Return the [x, y] coordinate for the center point of the cell that contains the specified text.  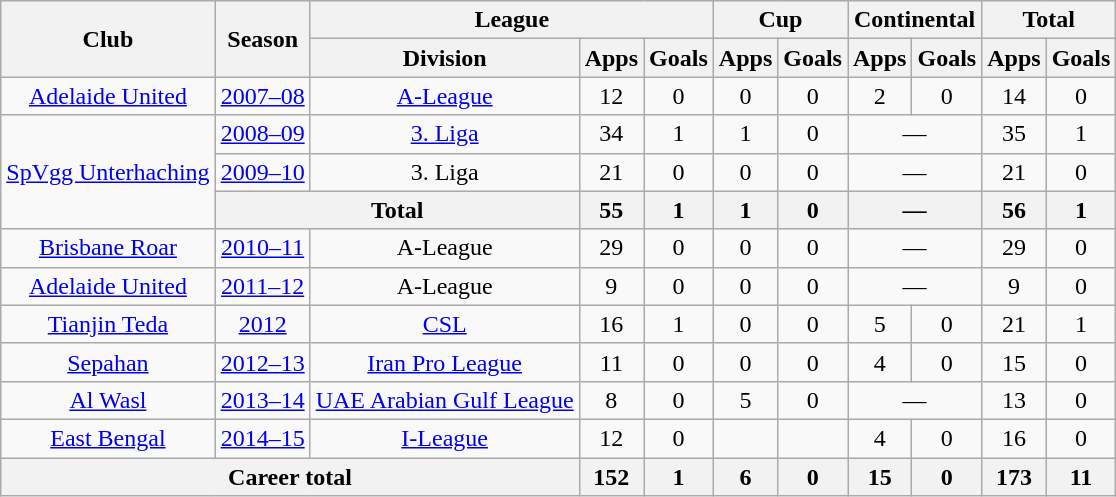
173 [1014, 477]
SpVgg Unterhaching [108, 172]
Al Wasl [108, 400]
2008–09 [262, 134]
East Bengal [108, 438]
2014–15 [262, 438]
8 [611, 400]
2007–08 [262, 96]
Cup [780, 20]
Brisbane Roar [108, 248]
Sepahan [108, 362]
Tianjin Teda [108, 324]
2 [880, 96]
Continental [915, 20]
14 [1014, 96]
35 [1014, 134]
152 [611, 477]
UAE Arabian Gulf League [444, 400]
34 [611, 134]
2013–14 [262, 400]
League [512, 20]
2009–10 [262, 172]
2012 [262, 324]
2010–11 [262, 248]
CSL [444, 324]
Iran Pro League [444, 362]
Season [262, 39]
6 [745, 477]
56 [1014, 210]
Career total [290, 477]
Division [444, 58]
I-League [444, 438]
13 [1014, 400]
Club [108, 39]
55 [611, 210]
2011–12 [262, 286]
2012–13 [262, 362]
